Pinpoint the cell where the given text exists, returning its (x, y) midpoint coordinate. 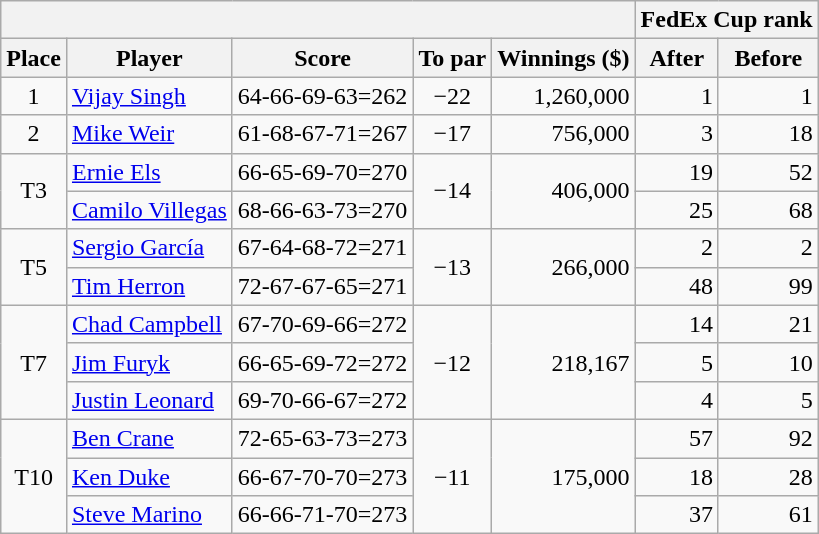
T5 (34, 267)
69-70-66-67=272 (322, 400)
T10 (34, 476)
Before (768, 58)
266,000 (564, 267)
67-64-68-72=271 (322, 248)
4 (676, 400)
48 (676, 286)
Score (322, 58)
61 (768, 515)
175,000 (564, 476)
Chad Campbell (149, 324)
Vijay Singh (149, 96)
66-65-69-70=270 (322, 172)
Steve Marino (149, 515)
72-67-67-65=271 (322, 286)
Jim Furyk (149, 362)
19 (676, 172)
Place (34, 58)
3 (676, 134)
37 (676, 515)
Mike Weir (149, 134)
218,167 (564, 362)
After (676, 58)
−13 (452, 267)
99 (768, 286)
Sergio García (149, 248)
Camilo Villegas (149, 210)
68 (768, 210)
92 (768, 438)
68-66-63-73=270 (322, 210)
28 (768, 477)
1,260,000 (564, 96)
21 (768, 324)
14 (676, 324)
67-70-69-66=272 (322, 324)
52 (768, 172)
406,000 (564, 191)
64-66-69-63=262 (322, 96)
−17 (452, 134)
To par (452, 58)
FedEx Cup rank (726, 20)
Justin Leonard (149, 400)
−12 (452, 362)
61-68-67-71=267 (322, 134)
756,000 (564, 134)
57 (676, 438)
T3 (34, 191)
Ken Duke (149, 477)
66-66-71-70=273 (322, 515)
10 (768, 362)
66-67-70-70=273 (322, 477)
Ernie Els (149, 172)
Ben Crane (149, 438)
66-65-69-72=272 (322, 362)
Tim Herron (149, 286)
−11 (452, 476)
−22 (452, 96)
Player (149, 58)
25 (676, 210)
−14 (452, 191)
72-65-63-73=273 (322, 438)
Winnings ($) (564, 58)
T7 (34, 362)
